Extract the [X, Y] coordinate from the center of the cell holding the provided text.  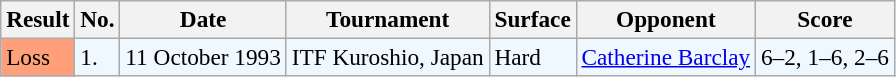
Surface [532, 19]
Result [38, 19]
Hard [532, 57]
Catherine Barclay [666, 57]
Opponent [666, 19]
No. [98, 19]
11 October 1993 [203, 57]
6–2, 1–6, 2–6 [826, 57]
Score [826, 19]
Tournament [388, 19]
1. [98, 57]
Loss [38, 57]
Date [203, 19]
ITF Kuroshio, Japan [388, 57]
